Scan for the cell matching the given text and deliver its [X, Y] coordinate at center. 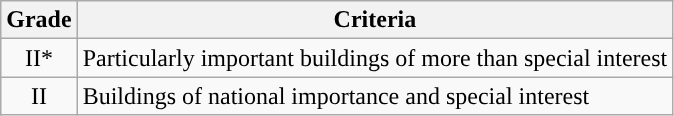
Criteria [375, 20]
II [39, 96]
Buildings of national importance and special interest [375, 96]
II* [39, 58]
Particularly important buildings of more than special interest [375, 58]
Grade [39, 20]
